Scan for the cell matching the given text and deliver its [x, y] coordinate at center. 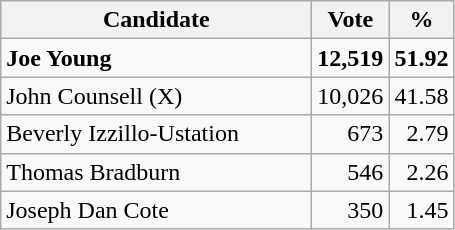
John Counsell (X) [156, 96]
10,026 [350, 96]
350 [350, 210]
Candidate [156, 20]
% [422, 20]
51.92 [422, 58]
41.58 [422, 96]
1.45 [422, 210]
2.26 [422, 172]
12,519 [350, 58]
673 [350, 134]
Beverly Izzillo-Ustation [156, 134]
2.79 [422, 134]
Joseph Dan Cote [156, 210]
Vote [350, 20]
546 [350, 172]
Joe Young [156, 58]
Thomas Bradburn [156, 172]
